Pinpoint the cell where the given text exists, returning its [X, Y] midpoint coordinate. 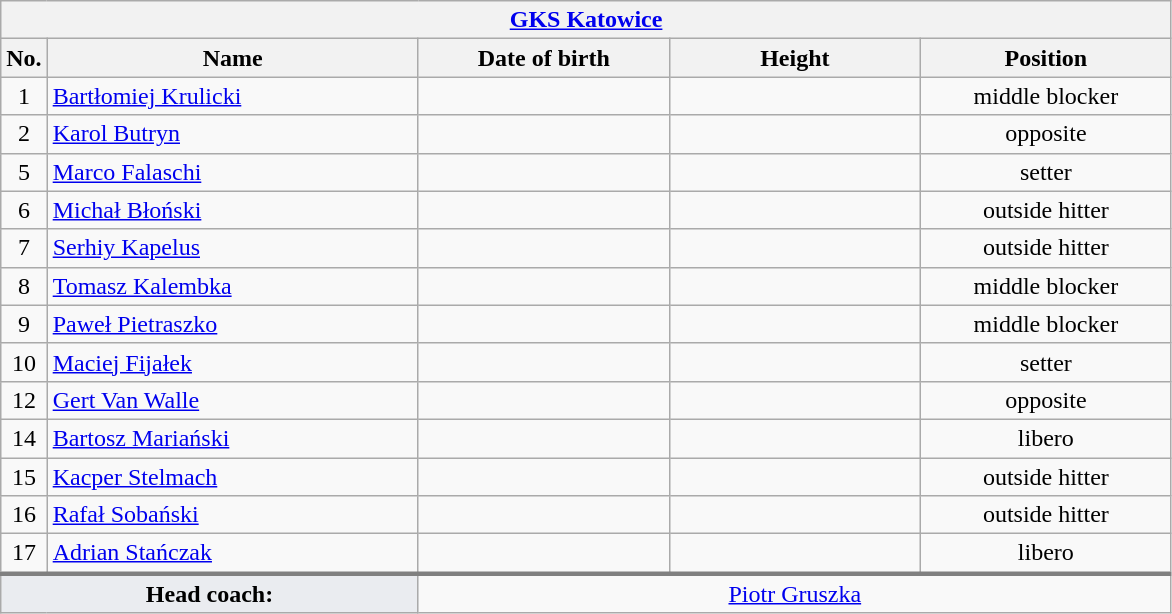
No. [24, 58]
Michał Błoński [232, 210]
Maciej Fijałek [232, 362]
Position [1046, 58]
Date of birth [544, 58]
2 [24, 134]
1 [24, 96]
Paweł Pietraszko [232, 324]
10 [24, 362]
Kacper Stelmach [232, 477]
Height [794, 58]
17 [24, 554]
Serhiy Kapelus [232, 248]
Head coach: [210, 593]
Marco Falaschi [232, 172]
Tomasz Kalembka [232, 286]
Name [232, 58]
16 [24, 515]
6 [24, 210]
7 [24, 248]
Bartosz Mariański [232, 438]
14 [24, 438]
Gert Van Walle [232, 400]
5 [24, 172]
Bartłomiej Krulicki [232, 96]
Karol Butryn [232, 134]
15 [24, 477]
Piotr Gruszka [794, 593]
GKS Katowice [586, 20]
Adrian Stańczak [232, 554]
8 [24, 286]
9 [24, 324]
12 [24, 400]
Rafał Sobański [232, 515]
